Locate the cell with the specified text and output its (x, y) center coordinate. 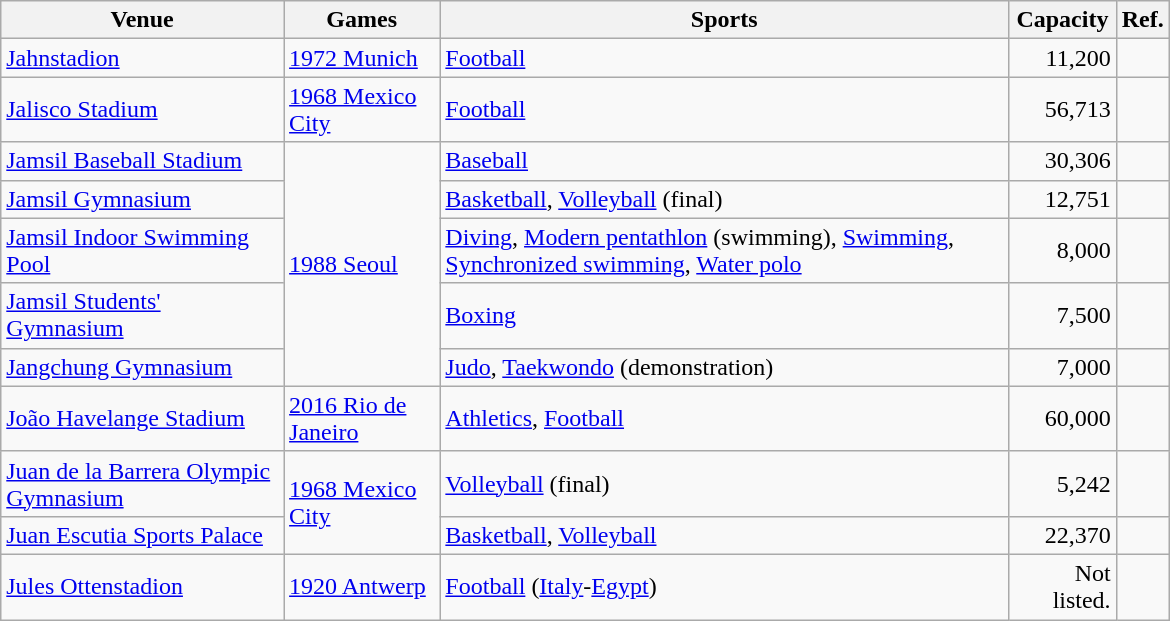
Jamsil Indoor Swimming Pool (142, 250)
Jamsil Gymnasium (142, 199)
Jamsil Students' Gymnasium (142, 316)
60,000 (1063, 418)
1988 Seoul (362, 264)
Juan de la Barrera Olympic Gymnasium (142, 484)
Basketball, Volleyball (724, 535)
Jangchung Gymnasium (142, 367)
Diving, Modern pentathlon (swimming), Swimming, Synchronized swimming, Water polo (724, 250)
30,306 (1063, 161)
Basketball, Volleyball (final) (724, 199)
Baseball (724, 161)
Jahnstadion (142, 58)
Not listed. (1063, 586)
Sports (724, 20)
Volleyball (final) (724, 484)
Boxing (724, 316)
56,713 (1063, 110)
7,500 (1063, 316)
Venue (142, 20)
5,242 (1063, 484)
Jalisco Stadium (142, 110)
Capacity (1063, 20)
Games (362, 20)
Football (Italy-Egypt) (724, 586)
8,000 (1063, 250)
Jules Ottenstadion (142, 586)
Juan Escutia Sports Palace (142, 535)
Jamsil Baseball Stadium (142, 161)
Athletics, Football (724, 418)
22,370 (1063, 535)
12,751 (1063, 199)
Judo, Taekwondo (demonstration) (724, 367)
7,000 (1063, 367)
11,200 (1063, 58)
João Havelange Stadium (142, 418)
1920 Antwerp (362, 586)
2016 Rio de Janeiro (362, 418)
1972 Munich (362, 58)
Ref. (1142, 20)
